For the text-containing cell, return its midpoint in (x, y) coordinate format. 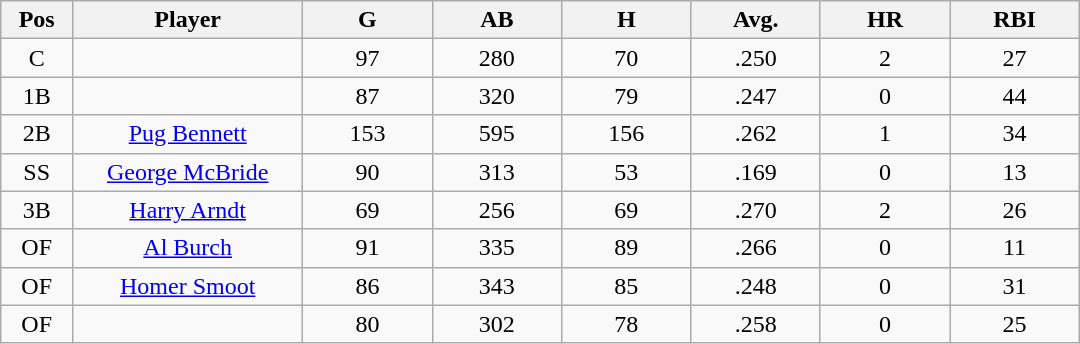
Homer Smoot (188, 286)
HR (884, 20)
.266 (756, 248)
1B (37, 96)
13 (1014, 172)
79 (626, 96)
80 (368, 324)
86 (368, 286)
97 (368, 58)
3B (37, 210)
Pug Bennett (188, 134)
.169 (756, 172)
343 (496, 286)
H (626, 20)
Avg. (756, 20)
256 (496, 210)
320 (496, 96)
90 (368, 172)
91 (368, 248)
85 (626, 286)
335 (496, 248)
Pos (37, 20)
78 (626, 324)
RBI (1014, 20)
31 (1014, 286)
SS (37, 172)
G (368, 20)
George McBride (188, 172)
1 (884, 134)
.247 (756, 96)
89 (626, 248)
34 (1014, 134)
313 (496, 172)
27 (1014, 58)
11 (1014, 248)
595 (496, 134)
25 (1014, 324)
Al Burch (188, 248)
153 (368, 134)
302 (496, 324)
.270 (756, 210)
Player (188, 20)
.258 (756, 324)
70 (626, 58)
280 (496, 58)
53 (626, 172)
26 (1014, 210)
.262 (756, 134)
2B (37, 134)
AB (496, 20)
.248 (756, 286)
C (37, 58)
87 (368, 96)
44 (1014, 96)
156 (626, 134)
Harry Arndt (188, 210)
.250 (756, 58)
